Return [X, Y] of the center of cell containing provided text 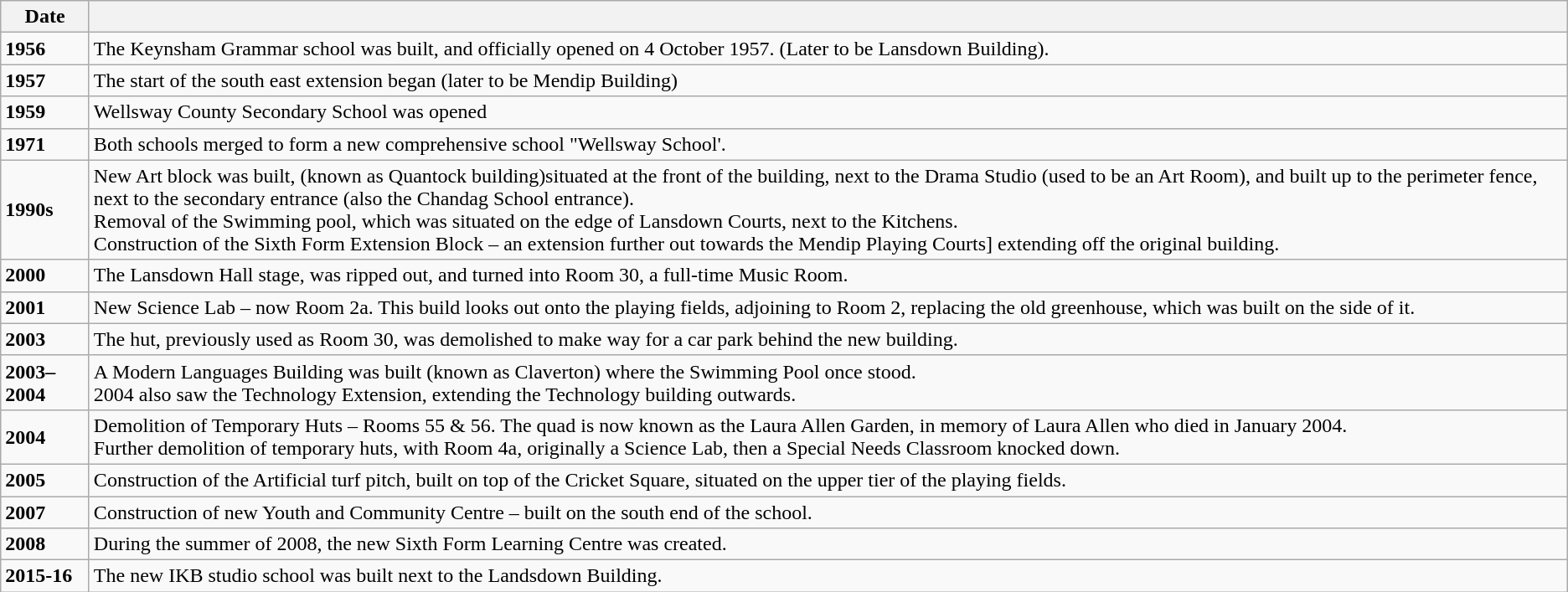
Date [45, 17]
1957 [45, 80]
2004 [45, 437]
2001 [45, 307]
The new IKB studio school was built next to the Landsdown Building. [828, 576]
Wellsway County Secondary School was opened [828, 112]
2003 [45, 339]
1956 [45, 49]
1990s [45, 209]
2003–2004 [45, 382]
2005 [45, 480]
The Keynsham Grammar school was built, and officially opened on 4 October 1957. (Later to be Lansdown Building). [828, 49]
The start of the south east extension began (later to be Mendip Building) [828, 80]
1959 [45, 112]
During the summer of 2008, the new Sixth Form Learning Centre was created. [828, 544]
2007 [45, 512]
2008 [45, 544]
The Lansdown Hall stage, was ripped out, and turned into Room 30, a full-time Music Room. [828, 275]
Both schools merged to form a new comprehensive school "Wellsway School'. [828, 144]
Construction of new Youth and Community Centre – built on the south end of the school. [828, 512]
Construction of the Artificial turf pitch, built on top of the Cricket Square, situated on the upper tier of the playing fields. [828, 480]
2000 [45, 275]
The hut, previously used as Room 30, was demolished to make way for a car park behind the new building. [828, 339]
1971 [45, 144]
2015-16 [45, 576]
